Extract the (X, Y) coordinate from the center of the cell holding the provided text.  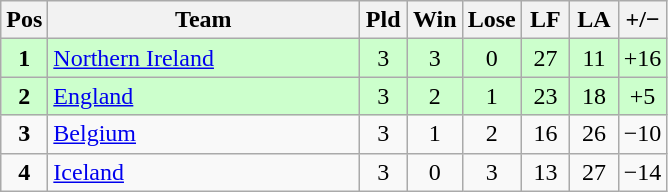
−14 (642, 172)
Pos (24, 20)
13 (546, 172)
−10 (642, 134)
+16 (642, 58)
LF (546, 20)
+5 (642, 96)
Belgium (204, 134)
Team (204, 20)
26 (594, 134)
+/− (642, 20)
Northern Ireland (204, 58)
23 (546, 96)
4 (24, 172)
LA (594, 20)
Win (434, 20)
16 (546, 134)
18 (594, 96)
England (204, 96)
Iceland (204, 172)
Lose (492, 20)
11 (594, 58)
Pld (384, 20)
